Return [x, y] of the center of cell containing provided text 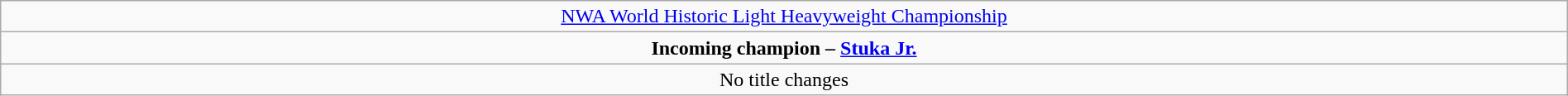
Incoming champion – Stuka Jr. [784, 48]
NWA World Historic Light Heavyweight Championship [784, 17]
No title changes [784, 79]
